From the cell containing the given text, extract its center point as (X, Y) coordinate. 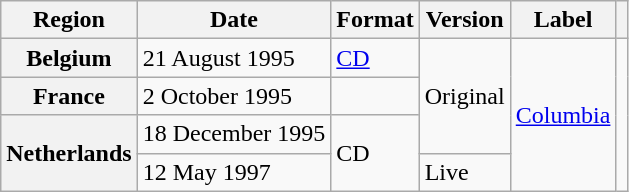
21 August 1995 (234, 58)
Format (375, 20)
Label (563, 20)
Columbia (563, 115)
Belgium (69, 58)
France (69, 96)
Original (464, 96)
Version (464, 20)
18 December 1995 (234, 134)
Live (464, 172)
Region (69, 20)
Netherlands (69, 153)
12 May 1997 (234, 172)
2 October 1995 (234, 96)
Date (234, 20)
